Return the [X, Y] coordinate for the center point of the cell that contains the specified text.  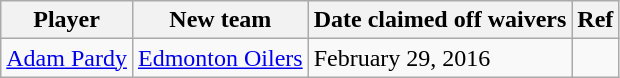
Ref [596, 20]
Player [67, 20]
Date claimed off waivers [440, 20]
Edmonton Oilers [220, 58]
New team [220, 20]
Adam Pardy [67, 58]
February 29, 2016 [440, 58]
